Identify which cell holds the provided text, then report its (x, y) central coordinate. 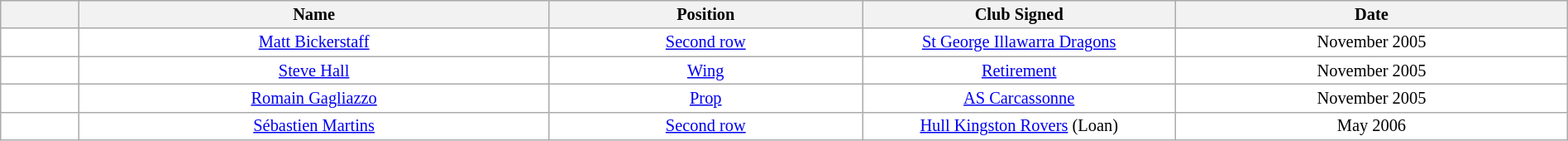
Steve Hall (313, 70)
Name (313, 14)
Club Signed (1019, 14)
Matt Bickerstaff (313, 42)
AS Carcassonne (1019, 98)
Hull Kingston Rovers (Loan) (1019, 126)
St George Illawarra Dragons (1019, 42)
Prop (706, 98)
Retirement (1019, 70)
Romain Gagliazzo (313, 98)
Date (1372, 14)
Sébastien Martins (313, 126)
May 2006 (1372, 126)
Position (706, 14)
Wing (706, 70)
